Scan for the cell matching the given text and deliver its [x, y] coordinate at center. 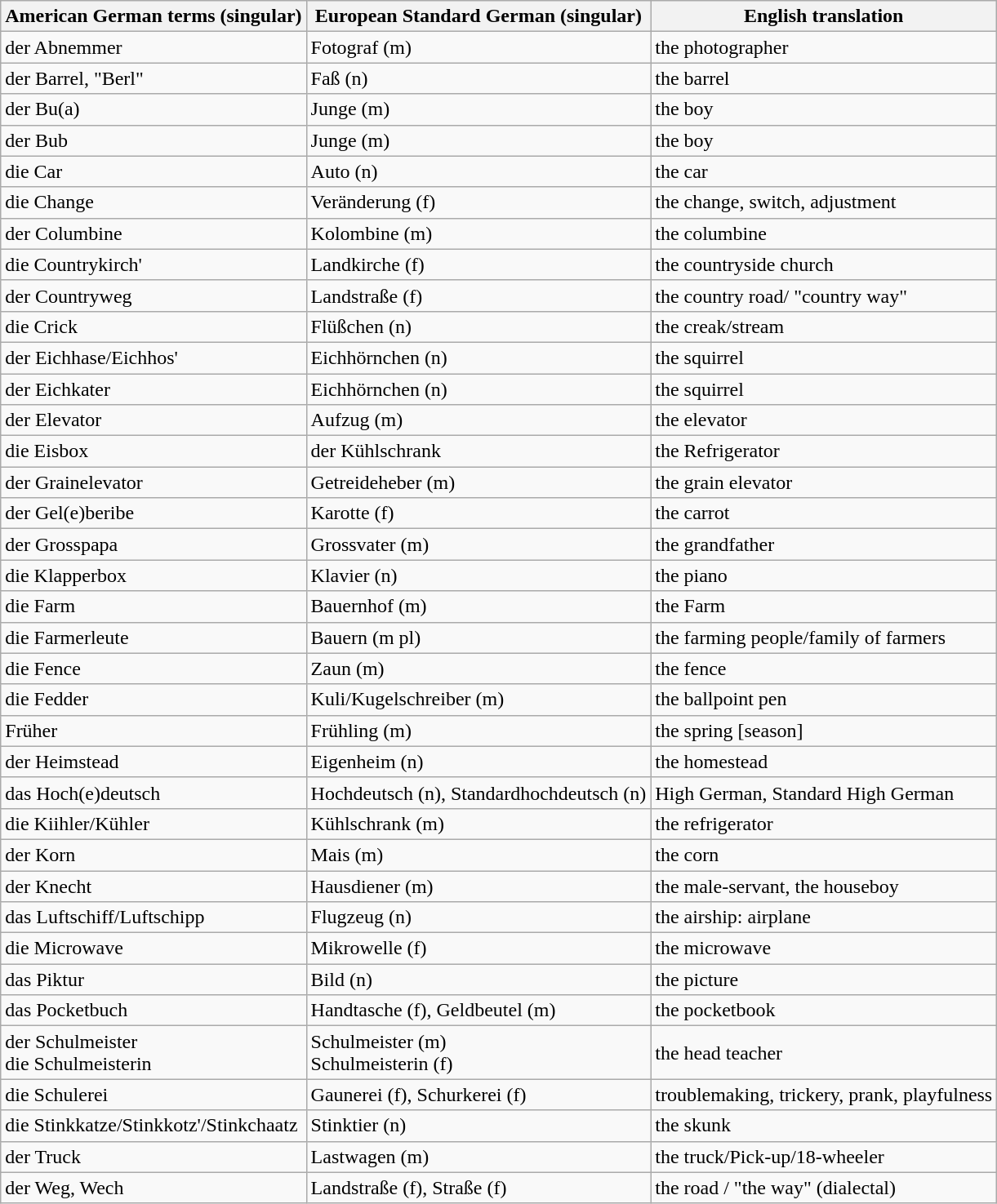
der Elevator [154, 420]
Bauern (m pl) [478, 638]
der Eichkater [154, 389]
der Bu(a) [154, 109]
the country road/ "country way" [824, 295]
das Pocketbuch [154, 1011]
the male-servant, the houseboy [824, 886]
Fotograf (m) [478, 47]
Klavier (n) [478, 575]
die Fedder [154, 700]
der Barrel, "Berl" [154, 78]
die Car [154, 171]
Eigenheim (n) [478, 762]
European Standard German (singular) [478, 16]
Karotte (f) [478, 513]
the spring [season] [824, 731]
Bauernhof (m) [478, 606]
the carrot [824, 513]
das Hoch(e)deutsch [154, 793]
die Change [154, 202]
Landstraße (f), Straße (f) [478, 1188]
der Grainelevator [154, 482]
der Countryweg [154, 295]
Lastwagen (m) [478, 1157]
American German terms (singular) [154, 16]
der Knecht [154, 886]
Mais (m) [478, 855]
the fence [824, 669]
die Farm [154, 606]
the homestead [824, 762]
Zaun (m) [478, 669]
Kolombine (m) [478, 233]
the refrigerator [824, 824]
die Stinkkatze/Stinkkotz'/Stinkchaatz [154, 1126]
Früher [154, 731]
the microwave [824, 949]
die Schulerei [154, 1095]
the photographer [824, 47]
die Crick [154, 327]
the change, switch, adjustment [824, 202]
Landstraße (f) [478, 295]
der Heimstead [154, 762]
the creak/stream [824, 327]
the piano [824, 575]
der Schulmeisterdie Schulmeisterin [154, 1053]
Schulmeister (m)Schulmeisterin (f) [478, 1053]
High German, Standard High German [824, 793]
the skunk [824, 1126]
the car [824, 171]
the Refrigerator [824, 451]
der Eichhase/Eichhos' [154, 358]
Handtasche (f), Geldbeutel (m) [478, 1011]
der Columbine [154, 233]
the barrel [824, 78]
der Abnemmer [154, 47]
the grandfather [824, 544]
die Eisbox [154, 451]
das Luftschiff/Luftschipp [154, 917]
die Farmerleute [154, 638]
der Korn [154, 855]
the Farm [824, 606]
the road / "the way" (dialectal) [824, 1188]
der Kühlschrank [478, 451]
Bild (n) [478, 980]
Frühling (m) [478, 731]
der Gel(e)beribe [154, 513]
the picture [824, 980]
Auto (n) [478, 171]
Stinktier (n) [478, 1126]
Flugzeug (n) [478, 917]
the airship: airplane [824, 917]
der Grosspapa [154, 544]
das Piktur [154, 980]
Getreideheber (m) [478, 482]
the farming people/family of farmers [824, 638]
Aufzug (m) [478, 420]
the grain elevator [824, 482]
der Weg, Wech [154, 1188]
the countryside church [824, 264]
the head teacher [824, 1053]
the ballpoint pen [824, 700]
Flüßchen (n) [478, 327]
die Countrykirch' [154, 264]
English translation [824, 16]
Kuli/Kugelschreiber (m) [478, 700]
die Fence [154, 669]
die Microwave [154, 949]
Hausdiener (m) [478, 886]
troublemaking, trickery, prank, playfulness [824, 1095]
the columbine [824, 233]
Veränderung (f) [478, 202]
the pocketbook [824, 1011]
Mikrowelle (f) [478, 949]
the elevator [824, 420]
the corn [824, 855]
die Klapperbox [154, 575]
Faß (n) [478, 78]
the truck/Pick-up/18-wheeler [824, 1157]
Hochdeutsch (n), Standardhochdeutsch (n) [478, 793]
Kühlschrank (m) [478, 824]
der Truck [154, 1157]
der Bub [154, 140]
Gaunerei (f), Schurkerei (f) [478, 1095]
Landkirche (f) [478, 264]
Grossvater (m) [478, 544]
die Kiihler/Kühler [154, 824]
